Pinpoint the cell where the given text exists, returning its (x, y) midpoint coordinate. 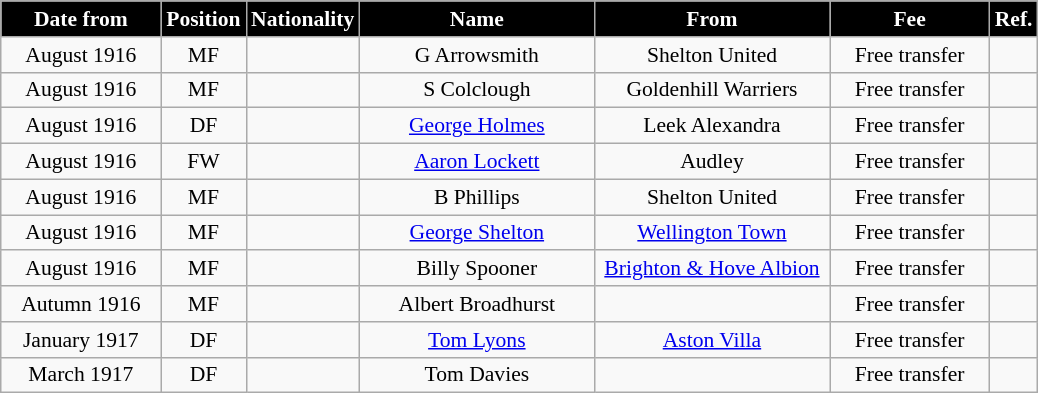
Position (204, 19)
Albert Broadhurst (476, 304)
Tom Lyons (476, 340)
Audley (712, 162)
Aaron Lockett (476, 162)
Goldenhill Warriers (712, 90)
George Shelton (476, 233)
Name (476, 19)
From (712, 19)
G Arrowsmith (476, 55)
Leek Alexandra (712, 126)
Tom Davies (476, 375)
Aston Villa (712, 340)
B Phillips (476, 197)
Fee (910, 19)
Autumn 1916 (81, 304)
S Colclough (476, 90)
March 1917 (81, 375)
George Holmes (476, 126)
Date from (81, 19)
Nationality (302, 19)
Wellington Town (712, 233)
FW (204, 162)
Billy Spooner (476, 269)
Ref. (1014, 19)
January 1917 (81, 340)
Brighton & Hove Albion (712, 269)
